Capture the cell that displays the provided text and extract its [x, y] central coordinate. 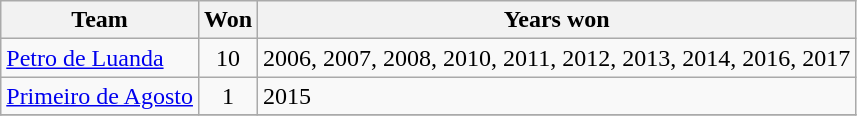
Team [100, 20]
Primeiro de Agosto [100, 96]
1 [228, 96]
10 [228, 58]
Petro de Luanda [100, 58]
Years won [557, 20]
2015 [557, 96]
2006, 2007, 2008, 2010, 2011, 2012, 2013, 2014, 2016, 2017 [557, 58]
Won [228, 20]
